Scan for the cell matching the given text and deliver its [x, y] coordinate at center. 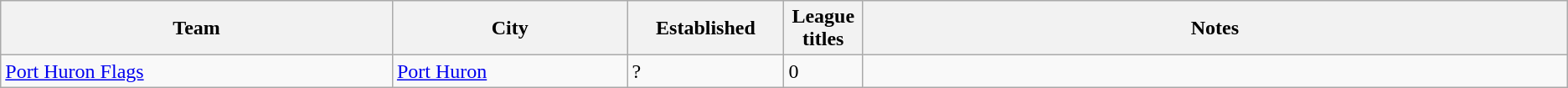
0 [823, 71]
Port Huron [509, 71]
City [509, 28]
Established [705, 28]
Port Huron Flags [197, 71]
Team [197, 28]
League titles [823, 28]
? [705, 71]
Notes [1215, 28]
